Capture the cell that displays the provided text and extract its (x, y) central coordinate. 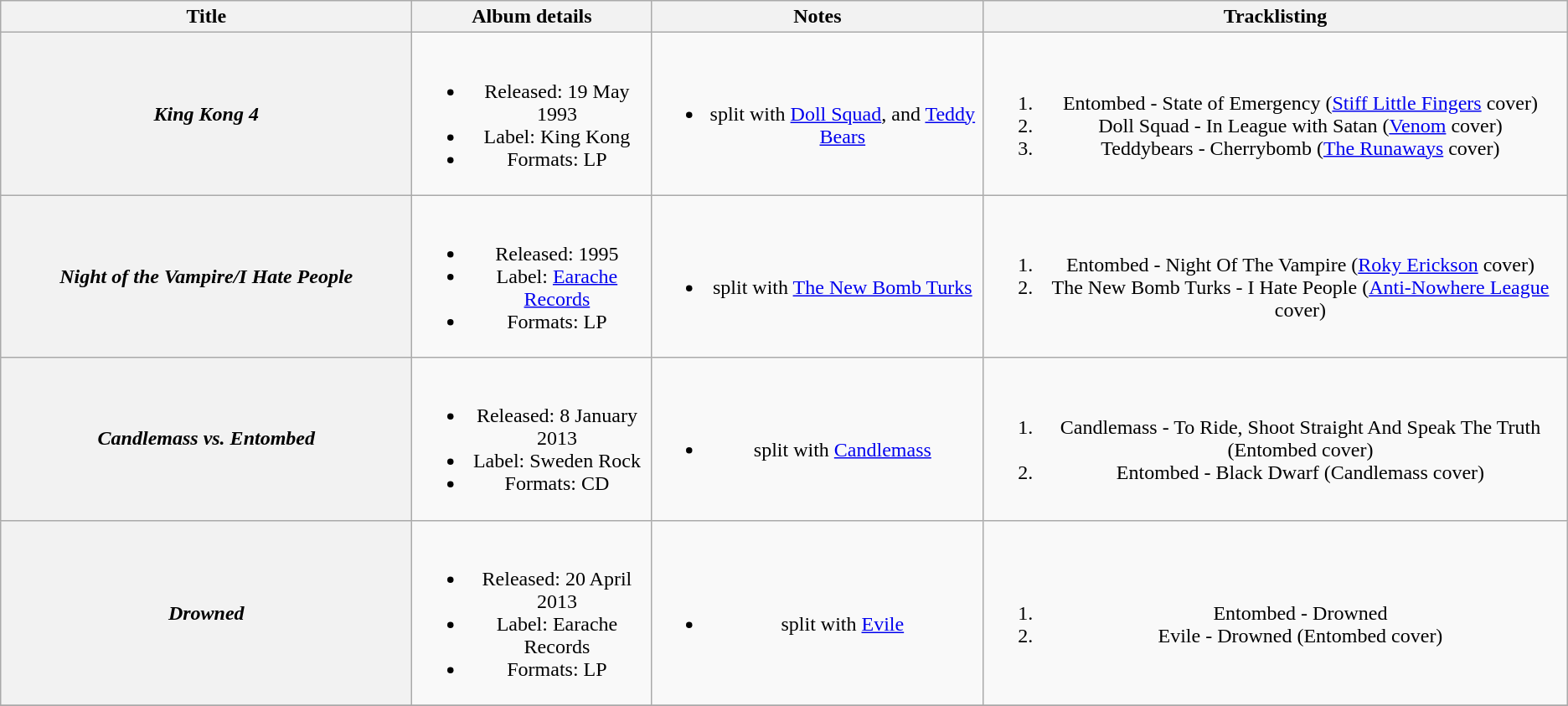
Entombed - State of Emergency (Stiff Little Fingers cover)Doll Squad - In League with Satan (Venom cover)Teddybears - Cherrybomb (The Runaways cover) (1276, 114)
Released: 19 May 1993Label: King KongFormats: LP (532, 114)
King Kong 4 (206, 114)
split with Doll Squad, and Teddy Bears (818, 114)
Entombed - DrownedEvile - Drowned (Entombed cover) (1276, 613)
split with Candlemass (818, 439)
Released: 1995Label: Earache RecordsFormats: LP (532, 276)
Title (206, 17)
Entombed - Night Of The Vampire (Roky Erickson cover)The New Bomb Turks - I Hate People (Anti-Nowhere League cover) (1276, 276)
split with Evile (818, 613)
Notes (818, 17)
Released: 20 April 2013Label: Earache RecordsFormats: LP (532, 613)
Released: 8 January 2013Label: Sweden RockFormats: CD (532, 439)
Album details (532, 17)
Candlemass vs. Entombed (206, 439)
Candlemass - To Ride, Shoot Straight And Speak The Truth (Entombed cover)Entombed - Black Dwarf (Candlemass cover) (1276, 439)
Drowned (206, 613)
Night of the Vampire/I Hate People (206, 276)
split with The New Bomb Turks (818, 276)
Tracklisting (1276, 17)
